Scan for the cell matching the given text and deliver its [X, Y] coordinate at center. 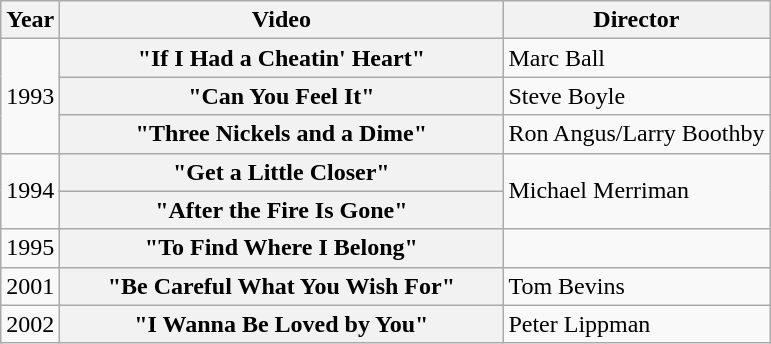
Director [636, 20]
"Be Careful What You Wish For" [282, 286]
2001 [30, 286]
Marc Ball [636, 58]
1993 [30, 96]
Year [30, 20]
1995 [30, 248]
"After the Fire Is Gone" [282, 210]
"Get a Little Closer" [282, 172]
Michael Merriman [636, 191]
Peter Lippman [636, 324]
"Can You Feel It" [282, 96]
Ron Angus/Larry Boothby [636, 134]
Tom Bevins [636, 286]
1994 [30, 191]
"To Find Where I Belong" [282, 248]
Steve Boyle [636, 96]
"Three Nickels and a Dime" [282, 134]
"If I Had a Cheatin' Heart" [282, 58]
Video [282, 20]
2002 [30, 324]
"I Wanna Be Loved by You" [282, 324]
